Pinpoint the cell where the given text exists, returning its [x, y] midpoint coordinate. 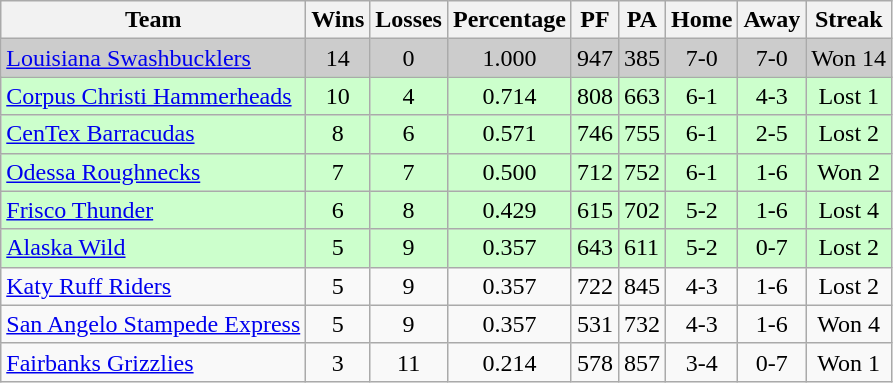
Won 14 [849, 58]
702 [642, 210]
Away [772, 20]
Percentage [509, 20]
0 [409, 58]
845 [642, 286]
0.571 [509, 134]
385 [642, 58]
Won 4 [849, 324]
611 [642, 248]
Won 2 [849, 172]
732 [642, 324]
615 [594, 210]
857 [642, 362]
14 [338, 58]
Alaska Wild [154, 248]
Louisiana Swashbucklers [154, 58]
11 [409, 362]
712 [594, 172]
1.000 [509, 58]
755 [642, 134]
4 [409, 96]
Frisco Thunder [154, 210]
3-4 [702, 362]
PF [594, 20]
0.500 [509, 172]
0.429 [509, 210]
Fairbanks Grizzlies [154, 362]
Lost 4 [849, 210]
2-5 [772, 134]
San Angelo Stampede Express [154, 324]
10 [338, 96]
746 [594, 134]
Odessa Roughnecks [154, 172]
PA [642, 20]
CenTex Barracudas [154, 134]
Losses [409, 20]
Won 1 [849, 362]
Corpus Christi Hammerheads [154, 96]
663 [642, 96]
578 [594, 362]
Home [702, 20]
722 [594, 286]
0.714 [509, 96]
Lost 1 [849, 96]
947 [594, 58]
808 [594, 96]
Team [154, 20]
Katy Ruff Riders [154, 286]
Streak [849, 20]
752 [642, 172]
Wins [338, 20]
643 [594, 248]
531 [594, 324]
0.214 [509, 362]
3 [338, 362]
